Return (x, y) of the center of cell containing provided text 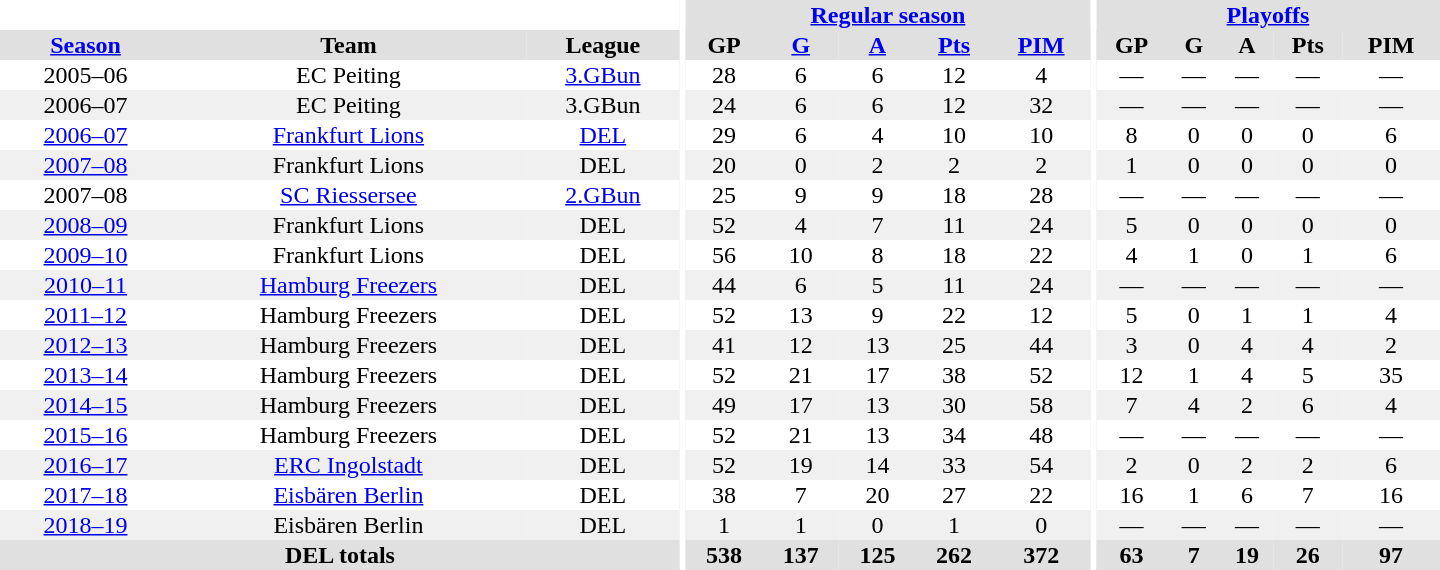
2009–10 (86, 255)
58 (1041, 405)
125 (878, 555)
2015–16 (86, 435)
2008–09 (86, 225)
2016–17 (86, 465)
League (603, 45)
ERC Ingolstadt (348, 465)
2012–13 (86, 345)
2005–06 (86, 75)
Playoffs (1268, 15)
2011–12 (86, 315)
41 (724, 345)
Regular season (888, 15)
3 (1132, 345)
14 (878, 465)
2017–18 (86, 495)
262 (954, 555)
30 (954, 405)
372 (1041, 555)
29 (724, 135)
Season (86, 45)
538 (724, 555)
2.GBun (603, 195)
48 (1041, 435)
2018–19 (86, 525)
2014–15 (86, 405)
27 (954, 495)
35 (1391, 375)
63 (1132, 555)
26 (1308, 555)
SC Riessersee (348, 195)
49 (724, 405)
2013–14 (86, 375)
33 (954, 465)
DEL totals (340, 555)
137 (800, 555)
32 (1041, 105)
Team (348, 45)
34 (954, 435)
2010–11 (86, 285)
56 (724, 255)
97 (1391, 555)
54 (1041, 465)
